From the cell containing the given text, extract its center point as (x, y) coordinate. 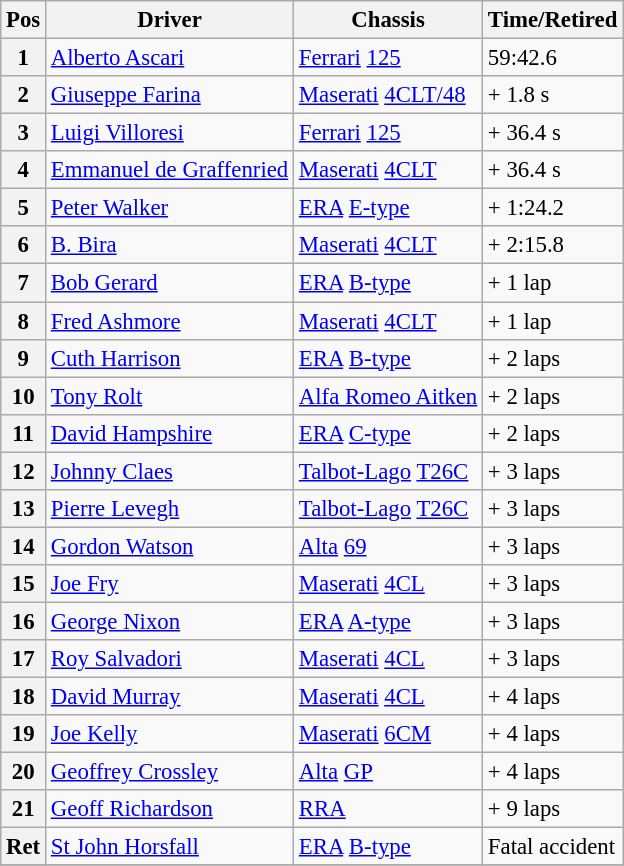
Roy Salvadori (170, 659)
Tony Rolt (170, 396)
Bob Gerard (170, 283)
Maserati 4CLT/48 (388, 95)
17 (24, 659)
David Hampshire (170, 433)
12 (24, 471)
Maserati 6CM (388, 734)
+ 9 laps (553, 809)
Alta GP (388, 772)
Driver (170, 20)
+ 1:24.2 (553, 208)
Time/Retired (553, 20)
1 (24, 58)
18 (24, 697)
13 (24, 509)
RRA (388, 809)
9 (24, 358)
59:42.6 (553, 58)
4 (24, 170)
14 (24, 546)
Gordon Watson (170, 546)
David Murray (170, 697)
ERA C-type (388, 433)
+ 1.8 s (553, 95)
Pos (24, 20)
19 (24, 734)
B. Bira (170, 245)
St John Horsfall (170, 847)
Pierre Levegh (170, 509)
6 (24, 245)
20 (24, 772)
Chassis (388, 20)
Alberto Ascari (170, 58)
5 (24, 208)
Peter Walker (170, 208)
ERA E-type (388, 208)
Cuth Harrison (170, 358)
3 (24, 133)
Joe Fry (170, 584)
10 (24, 396)
Fatal accident (553, 847)
Ret (24, 847)
Luigi Villoresi (170, 133)
Johnny Claes (170, 471)
Geoff Richardson (170, 809)
Fred Ashmore (170, 321)
Alta 69 (388, 546)
ERA A-type (388, 621)
Geoffrey Crossley (170, 772)
16 (24, 621)
Alfa Romeo Aitken (388, 396)
Giuseppe Farina (170, 95)
2 (24, 95)
11 (24, 433)
George Nixon (170, 621)
15 (24, 584)
21 (24, 809)
Emmanuel de Graffenried (170, 170)
+ 2:15.8 (553, 245)
7 (24, 283)
Joe Kelly (170, 734)
8 (24, 321)
